Search for the cell housing the specified text and yield its [X, Y] center coordinate. 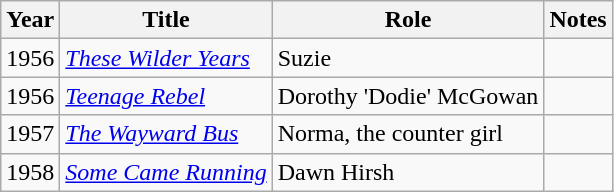
The Wayward Bus [166, 134]
Role [408, 20]
These Wilder Years [166, 58]
1958 [30, 172]
Dawn Hirsh [408, 172]
Suzie [408, 58]
Teenage Rebel [166, 96]
Dorothy 'Dodie' McGowan [408, 96]
Notes [578, 20]
Year [30, 20]
Some Came Running [166, 172]
1957 [30, 134]
Norma, the counter girl [408, 134]
Title [166, 20]
